For the text-containing cell, return its midpoint in (X, Y) coordinate format. 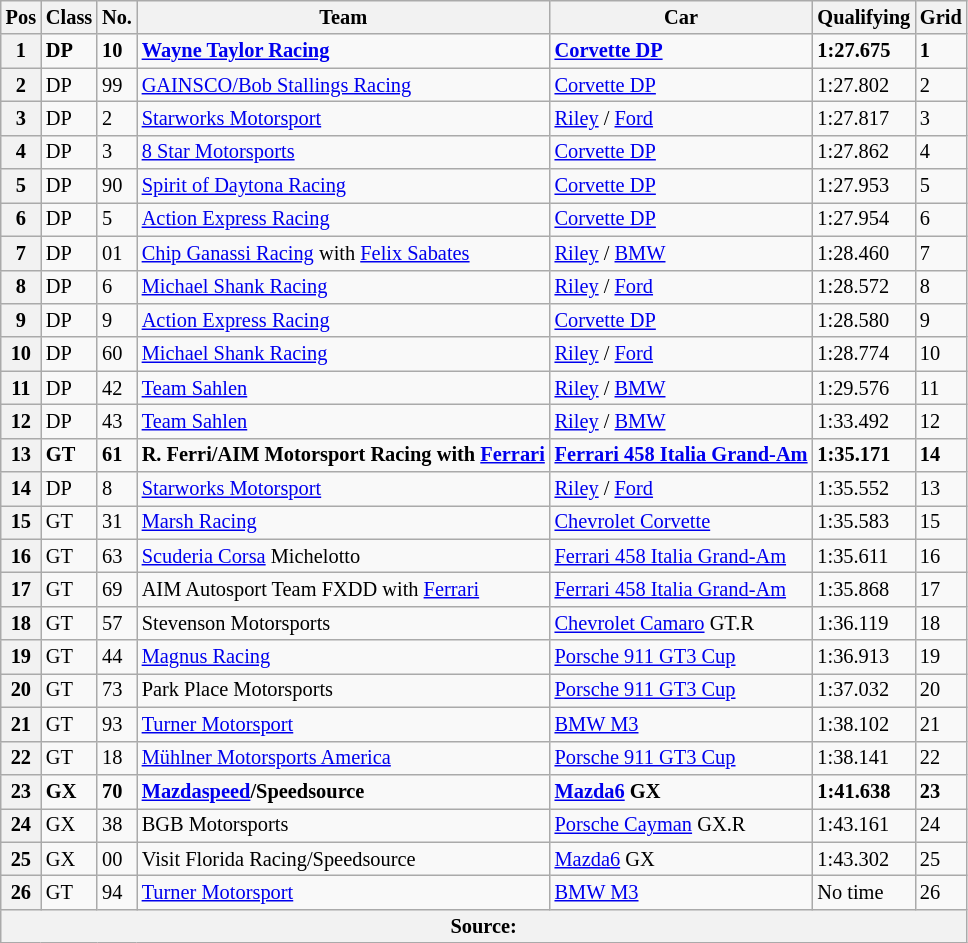
Chevrolet Corvette (682, 522)
Porsche Cayman GX.R (682, 825)
Class (69, 17)
1:27.954 (864, 219)
00 (117, 859)
No. (117, 17)
1:28.580 (864, 320)
1:43.161 (864, 825)
1:27.675 (864, 51)
Qualifying (864, 17)
63 (117, 556)
1:27.862 (864, 152)
1:28.572 (864, 287)
57 (117, 623)
GAINSCO/Bob Stallings Racing (344, 85)
8 Star Motorsports (344, 152)
Spirit of Daytona Racing (344, 186)
61 (117, 455)
38 (117, 825)
Magnus Racing (344, 657)
1:37.032 (864, 690)
31 (117, 522)
Grid (941, 17)
Visit Florida Racing/Speedsource (344, 859)
Mazdaspeed/Speedsource (344, 791)
AIM Autosport Team FXDD with Ferrari (344, 589)
R. Ferri/AIM Motorsport Racing with Ferrari (344, 455)
1:35.611 (864, 556)
Park Place Motorsports (344, 690)
1:28.774 (864, 354)
No time (864, 892)
1:35.583 (864, 522)
Mühlner Motorsports America (344, 758)
1:43.302 (864, 859)
Wayne Taylor Racing (344, 51)
1:28.460 (864, 253)
01 (117, 253)
44 (117, 657)
60 (117, 354)
93 (117, 724)
1:38.102 (864, 724)
70 (117, 791)
99 (117, 85)
Chevrolet Camaro GT.R (682, 623)
Marsh Racing (344, 522)
43 (117, 421)
1:27.953 (864, 186)
90 (117, 186)
1:29.576 (864, 388)
Scuderia Corsa Michelotto (344, 556)
Chip Ganassi Racing with Felix Sabates (344, 253)
1:35.171 (864, 455)
1:35.868 (864, 589)
1:35.552 (864, 489)
42 (117, 388)
Car (682, 17)
BGB Motorsports (344, 825)
1:36.119 (864, 623)
69 (117, 589)
Stevenson Motorsports (344, 623)
Team (344, 17)
Source: (484, 926)
Pos (21, 17)
73 (117, 690)
94 (117, 892)
1:27.802 (864, 85)
1:33.492 (864, 421)
1:41.638 (864, 791)
1:38.141 (864, 758)
1:27.817 (864, 118)
1:36.913 (864, 657)
